Pinpoint the cell where the given text exists, returning its (X, Y) midpoint coordinate. 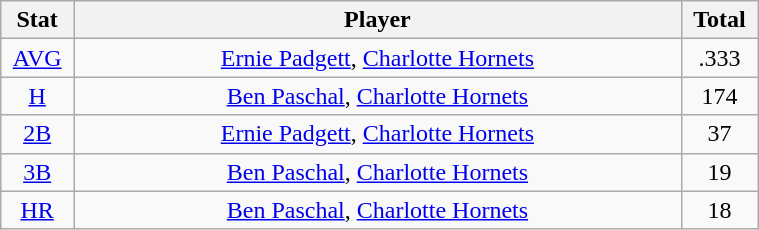
Player (378, 20)
174 (719, 96)
19 (719, 172)
.333 (719, 58)
AVG (38, 58)
Total (719, 20)
18 (719, 210)
3B (38, 172)
HR (38, 210)
Stat (38, 20)
37 (719, 134)
2B (38, 134)
H (38, 96)
